Identify which cell holds the provided text, then report its [x, y] central coordinate. 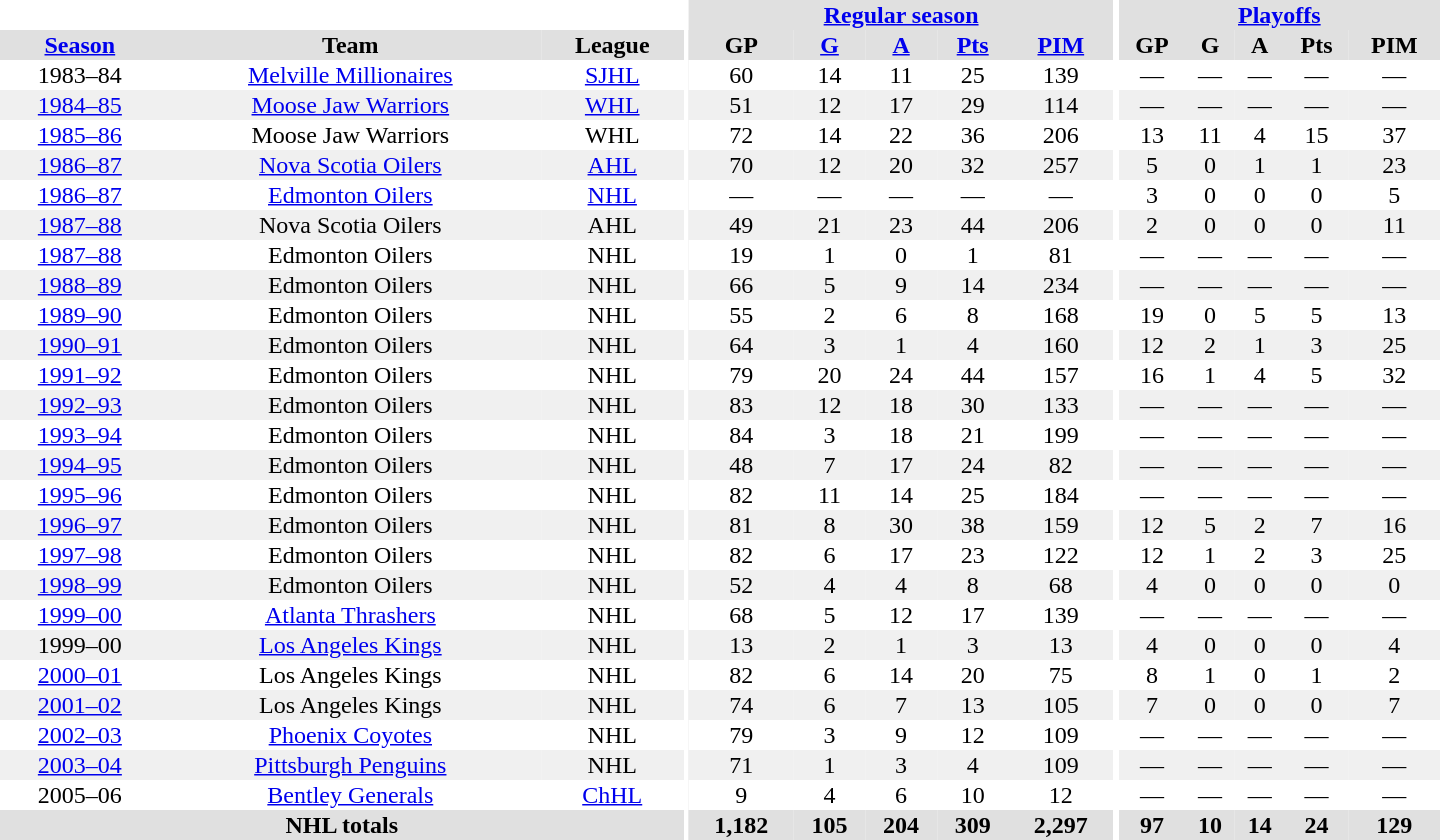
Regular season [901, 15]
1992–93 [80, 405]
NHL totals [342, 825]
League [612, 45]
2,297 [1060, 825]
Team [350, 45]
49 [742, 225]
51 [742, 105]
22 [901, 135]
Phoenix Coyotes [350, 735]
168 [1060, 315]
84 [742, 435]
122 [1060, 555]
38 [973, 525]
Melville Millionaires [350, 75]
204 [901, 825]
2001–02 [80, 705]
Playoffs [1280, 15]
66 [742, 285]
70 [742, 165]
1993–94 [80, 435]
1,182 [742, 825]
SJHL [612, 75]
Bentley Generals [350, 795]
15 [1316, 135]
2005–06 [80, 795]
234 [1060, 285]
Season [80, 45]
37 [1394, 135]
64 [742, 345]
29 [973, 105]
1988–89 [80, 285]
184 [1060, 495]
1997–98 [80, 555]
1989–90 [80, 315]
71 [742, 765]
1983–84 [80, 75]
2002–03 [80, 735]
199 [1060, 435]
55 [742, 315]
309 [973, 825]
133 [1060, 405]
1994–95 [80, 465]
2000–01 [80, 675]
83 [742, 405]
74 [742, 705]
1998–99 [80, 585]
97 [1152, 825]
1984–85 [80, 105]
ChHL [612, 795]
48 [742, 465]
257 [1060, 165]
Pittsburgh Penguins [350, 765]
114 [1060, 105]
1991–92 [80, 375]
Atlanta Thrashers [350, 615]
1995–96 [80, 495]
1996–97 [80, 525]
2003–04 [80, 765]
160 [1060, 345]
129 [1394, 825]
1990–91 [80, 345]
72 [742, 135]
1985–86 [80, 135]
157 [1060, 375]
159 [1060, 525]
60 [742, 75]
75 [1060, 675]
36 [973, 135]
52 [742, 585]
